Output the [X, Y] coordinate of the center of the cell containing the given text.  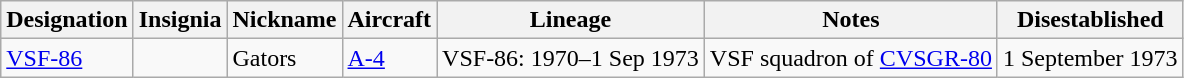
Insignia [180, 20]
Gators [284, 58]
Disestablished [1090, 20]
1 September 1973 [1090, 58]
VSF-86 [67, 58]
Nickname [284, 20]
Aircraft [390, 20]
Designation [67, 20]
Lineage [571, 20]
Notes [850, 20]
A-4 [390, 58]
VSF-86: 1970–1 Sep 1973 [571, 58]
VSF squadron of CVSGR-80 [850, 58]
